Provide the (x, y) coordinate of the cell's center where the given text is located.  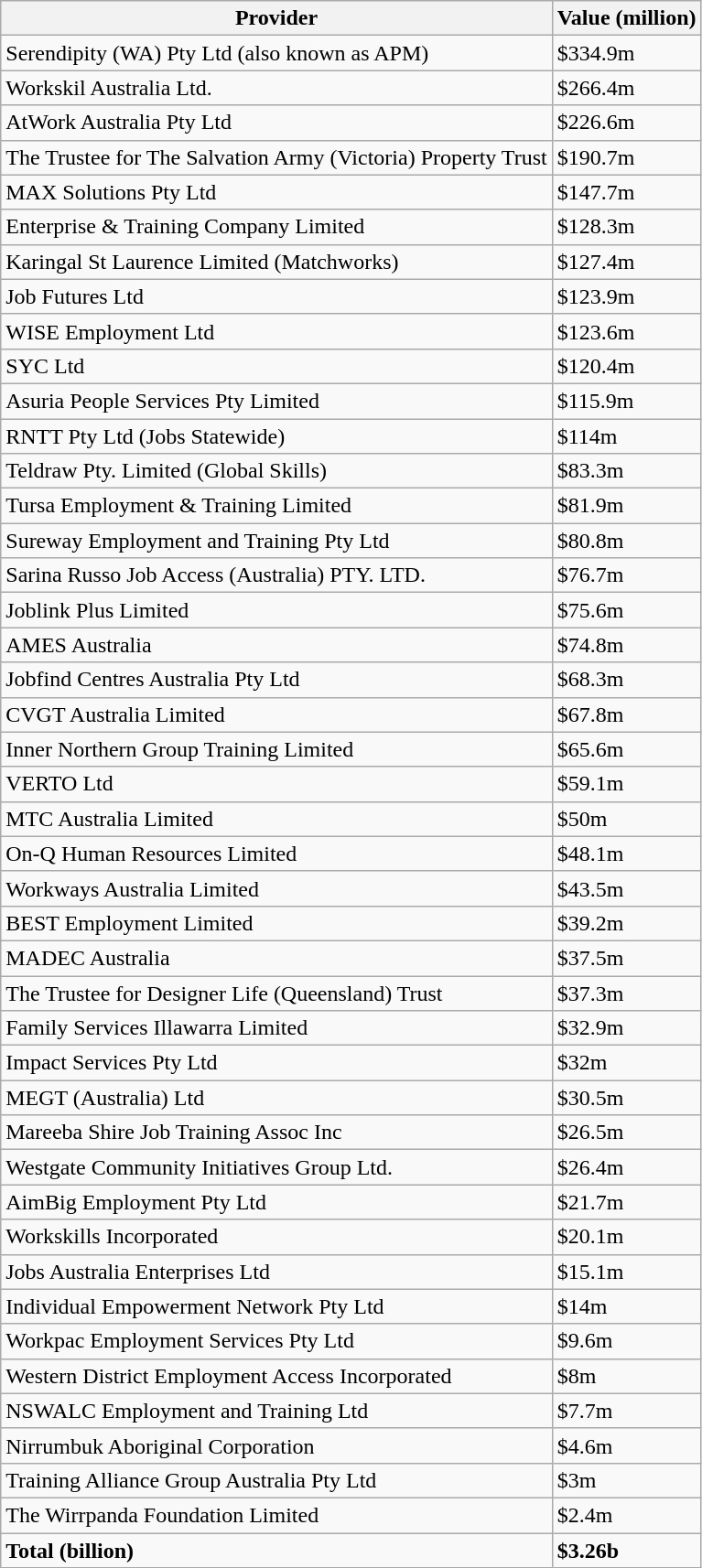
$26.4m (626, 1167)
Jobfind Centres Australia Pty Ltd (276, 680)
Nirrumbuk Aboriginal Corporation (276, 1445)
$80.8m (626, 541)
$21.7m (626, 1202)
$226.6m (626, 123)
SYC Ltd (276, 366)
$7.7m (626, 1411)
$32.9m (626, 1028)
$3m (626, 1480)
$76.7m (626, 575)
AMES Australia (276, 645)
$334.9m (626, 53)
$37.3m (626, 993)
Serendipity (WA) Pty Ltd (also known as APM) (276, 53)
$127.4m (626, 262)
$2.4m (626, 1515)
$9.6m (626, 1341)
Karingal St Laurence Limited (Matchworks) (276, 262)
$4.6m (626, 1445)
$190.7m (626, 157)
Workpac Employment Services Pty Ltd (276, 1341)
$15.1m (626, 1272)
Sureway Employment and Training Pty Ltd (276, 541)
$43.5m (626, 888)
Tursa Employment & Training Limited (276, 506)
Enterprise & Training Company Limited (276, 227)
$123.9m (626, 296)
On-Q Human Resources Limited (276, 854)
MTC Australia Limited (276, 819)
Westgate Community Initiatives Group Ltd. (276, 1167)
Jobs Australia Enterprises Ltd (276, 1272)
$83.3m (626, 471)
Workways Australia Limited (276, 888)
Asuria People Services Pty Limited (276, 401)
$65.6m (626, 749)
Impact Services Pty Ltd (276, 1063)
$81.9m (626, 506)
$3.26b (626, 1551)
Individual Empowerment Network Pty Ltd (276, 1306)
$120.4m (626, 366)
Training Alliance Group Australia Pty Ltd (276, 1480)
Teldraw Pty. Limited (Global Skills) (276, 471)
$26.5m (626, 1133)
Family Services Illawarra Limited (276, 1028)
Workskil Australia Ltd. (276, 88)
$59.1m (626, 784)
$75.6m (626, 610)
MEGT (Australia) Ltd (276, 1098)
$114m (626, 436)
The Trustee for The Salvation Army (Victoria) Property Trust (276, 157)
Inner Northern Group Training Limited (276, 749)
RNTT Pty Ltd (Jobs Statewide) (276, 436)
$48.1m (626, 854)
Workskills Incorporated (276, 1237)
$147.7m (626, 192)
Total (billion) (276, 1551)
Provider (276, 18)
WISE Employment Ltd (276, 331)
$266.4m (626, 88)
AtWork Australia Pty Ltd (276, 123)
MADEC Australia (276, 958)
$115.9m (626, 401)
$20.1m (626, 1237)
Western District Employment Access Incorporated (276, 1376)
BEST Employment Limited (276, 923)
$50m (626, 819)
VERTO Ltd (276, 784)
$68.3m (626, 680)
MAX Solutions Pty Ltd (276, 192)
Mareeba Shire Job Training Assoc Inc (276, 1133)
Job Futures Ltd (276, 296)
$30.5m (626, 1098)
Joblink Plus Limited (276, 610)
NSWALC Employment and Training Ltd (276, 1411)
$8m (626, 1376)
$32m (626, 1063)
CVGT Australia Limited (276, 714)
$74.8m (626, 645)
The Wirrpanda Foundation Limited (276, 1515)
$128.3m (626, 227)
$39.2m (626, 923)
Sarina Russo Job Access (Australia) PTY. LTD. (276, 575)
$123.6m (626, 331)
$67.8m (626, 714)
AimBig Employment Pty Ltd (276, 1202)
The Trustee for Designer Life (Queensland) Trust (276, 993)
$37.5m (626, 958)
$14m (626, 1306)
Value (million) (626, 18)
